Find where the given text appears and provide that cell's center as (X, Y) coordinate. 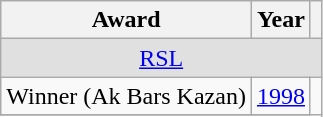
Award (126, 20)
1998 (280, 96)
Winner (Ak Bars Kazan) (126, 96)
RSL (162, 58)
Year (280, 20)
